Provide the (x, y) coordinate of the cell's center where the given text is located.  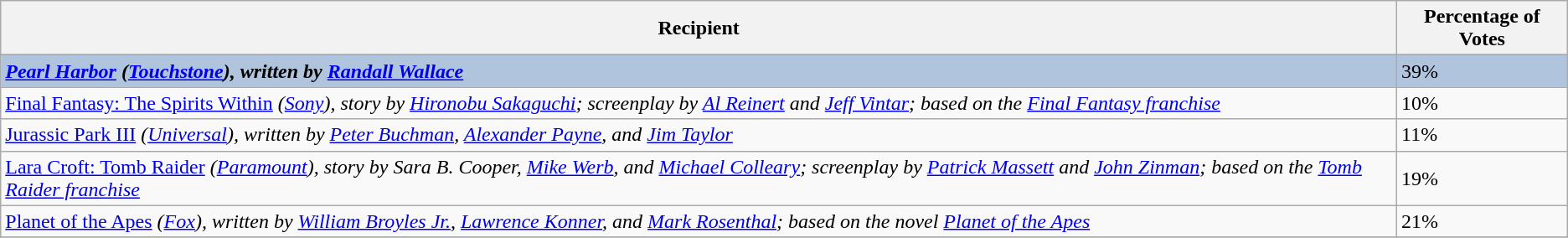
39% (1483, 71)
10% (1483, 103)
Recipient (699, 28)
11% (1483, 135)
Planet of the Apes (Fox), written by William Broyles Jr., Lawrence Konner, and Mark Rosenthal; based on the novel Planet of the Apes (699, 221)
21% (1483, 221)
Final Fantasy: The Spirits Within (Sony), story by Hironobu Sakaguchi; screenplay by Al Reinert and Jeff Vintar; based on the Final Fantasy franchise (699, 103)
Pearl Harbor (Touchstone), written by Randall Wallace (699, 71)
19% (1483, 178)
Percentage of Votes (1483, 28)
Jurassic Park III (Universal), written by Peter Buchman, Alexander Payne, and Jim Taylor (699, 135)
